Identify which cell holds the provided text, then report its [x, y] central coordinate. 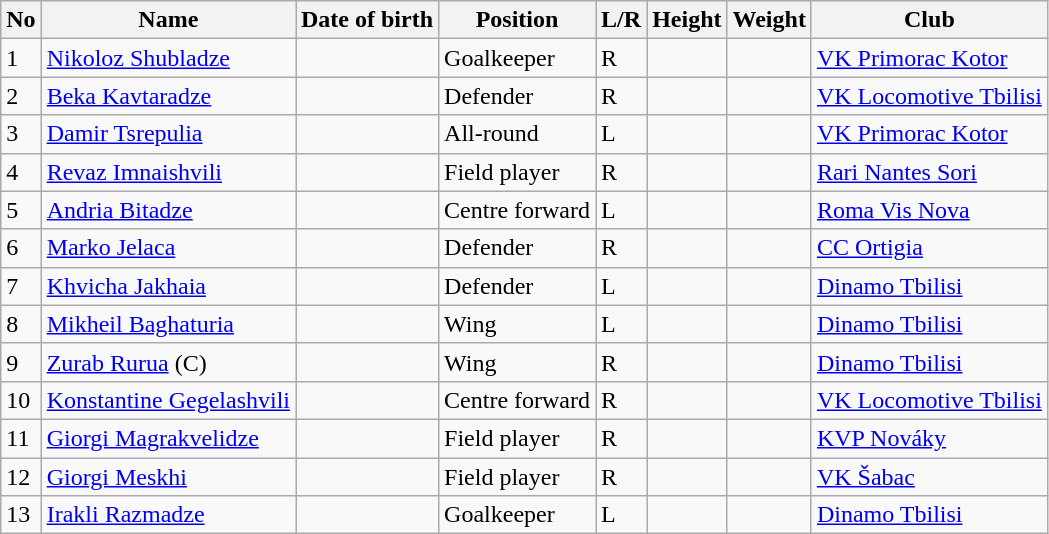
3 [21, 134]
Position [518, 20]
Giorgi Magrakvelidze [168, 438]
Date of birth [368, 20]
L/R [622, 20]
8 [21, 324]
2 [21, 96]
1 [21, 58]
Beka Kavtaradze [168, 96]
11 [21, 438]
Konstantine Gegelashvili [168, 400]
KVP Nováky [929, 438]
VK Šabac [929, 477]
9 [21, 362]
Irakli Razmadze [168, 515]
Khvicha Jakhaia [168, 286]
Revaz Imnaishvili [168, 172]
4 [21, 172]
Marko Jelaca [168, 248]
Name [168, 20]
Zurab Rurua (C) [168, 362]
Roma Vis Nova [929, 210]
Mikheil Baghaturia [168, 324]
7 [21, 286]
6 [21, 248]
Weight [769, 20]
Club [929, 20]
Damir Tsrepulia [168, 134]
12 [21, 477]
13 [21, 515]
Rari Nantes Sori [929, 172]
Giorgi Meskhi [168, 477]
No [21, 20]
Andria Bitadze [168, 210]
Height [687, 20]
5 [21, 210]
All-round [518, 134]
CC Ortigia [929, 248]
Nikoloz Shubladze [168, 58]
10 [21, 400]
